Pinpoint the cell where the given text exists, returning its [x, y] midpoint coordinate. 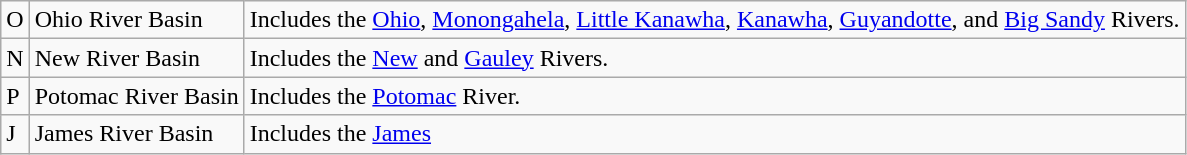
Potomac River Basin [136, 96]
Ohio River Basin [136, 20]
N [15, 58]
P [15, 96]
Includes the Ohio, Monongahela, Little Kanawha, Kanawha, Guyandotte, and Big Sandy Rivers. [714, 20]
J [15, 134]
Includes the James [714, 134]
O [15, 20]
Includes the New and Gauley Rivers. [714, 58]
New River Basin [136, 58]
Includes the Potomac River. [714, 96]
James River Basin [136, 134]
